Extract the (x, y) coordinate from the center of the cell holding the provided text.  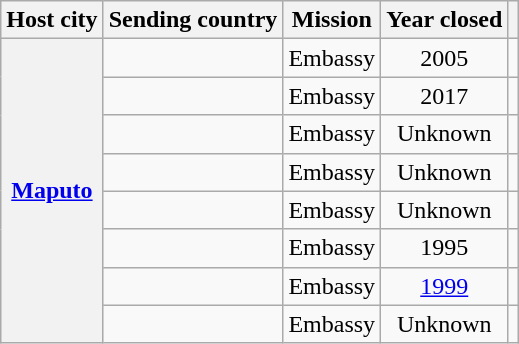
Maputo (52, 191)
2005 (444, 58)
Sending country (193, 20)
Mission (332, 20)
Host city (52, 20)
Year closed (444, 20)
2017 (444, 96)
1995 (444, 248)
1999 (444, 286)
